For the text-containing cell, return its midpoint in [X, Y] coordinate format. 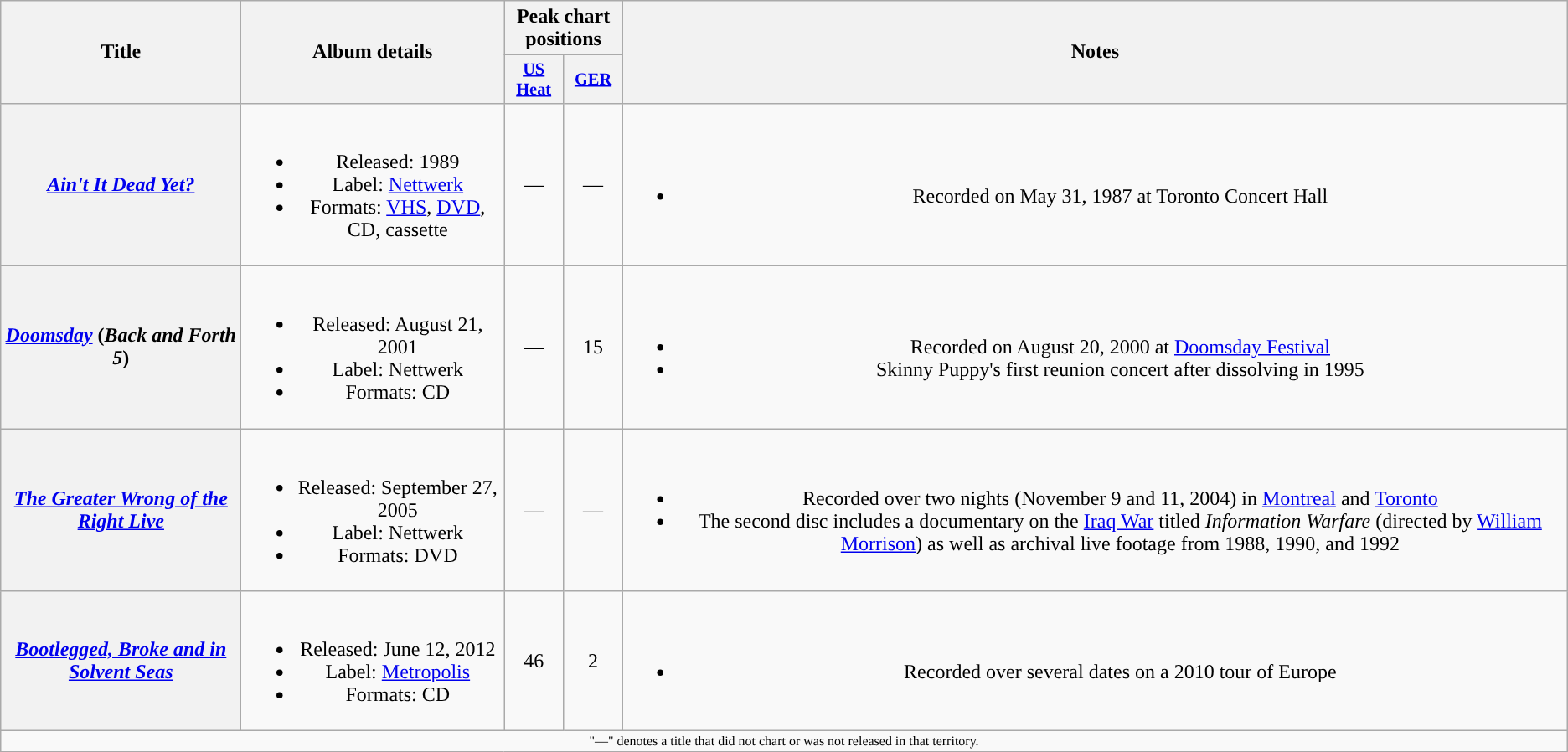
Peak chart positions [564, 28]
The Greater Wrong of the Right Live [121, 510]
Released: September 27, 2005Label: NettwerkFormats: DVD [373, 510]
Recorded over several dates on a 2010 tour of Europe [1095, 662]
Released: 1989Label: NettwerkFormats: VHS, DVD, CD, cassette [373, 184]
2 [593, 662]
Album details [373, 52]
Bootlegged, Broke and in Solvent Seas [121, 662]
GER [593, 80]
46 [534, 662]
Released: August 21, 2001Label: NettwerkFormats: CD [373, 348]
Doomsday (Back and Forth 5) [121, 348]
Ain't It Dead Yet? [121, 184]
Released: June 12, 2012Label: MetropolisFormats: CD [373, 662]
Recorded on August 20, 2000 at Doomsday FestivalSkinny Puppy's first reunion concert after dissolving in 1995 [1095, 348]
Notes [1095, 52]
Recorded on May 31, 1987 at Toronto Concert Hall [1095, 184]
US Heat [534, 80]
15 [593, 348]
"—" denotes a title that did not chart or was not released in that territory. [784, 741]
Title [121, 52]
